Output the [x, y] coordinate of the center of the cell containing the given text.  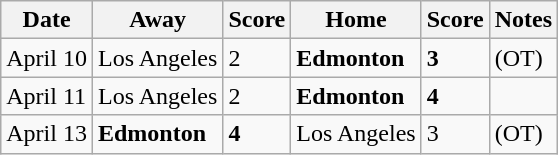
Home [356, 20]
Notes [523, 20]
April 13 [47, 134]
April 10 [47, 58]
Away [157, 20]
Date [47, 20]
April 11 [47, 96]
